Return the (X, Y) coordinate for the center point of the cell that contains the specified text.  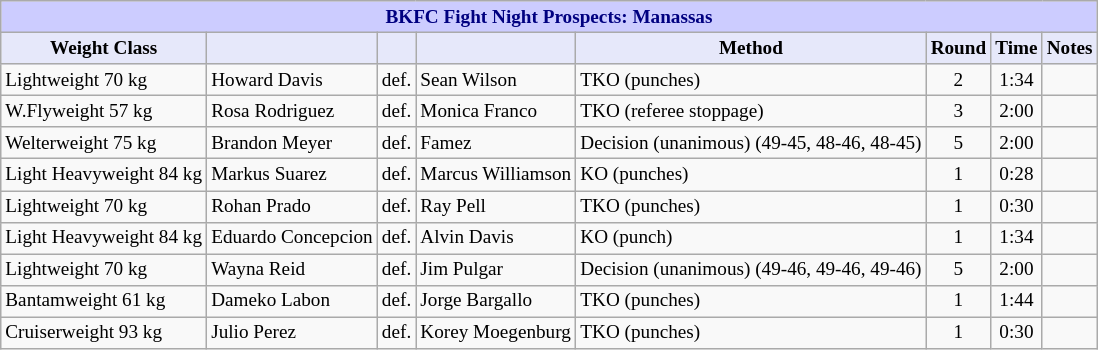
Weight Class (104, 48)
Bantamweight 61 kg (104, 301)
BKFC Fight Night Prospects: Manassas (549, 17)
Cruiserweight 93 kg (104, 333)
Time (1016, 48)
Famez (496, 143)
KO (punches) (751, 175)
Jorge Bargallo (496, 301)
Welterweight 75 kg (104, 143)
W.Flyweight 57 kg (104, 111)
Ray Pell (496, 206)
TKO (referee stoppage) (751, 111)
Monica Franco (496, 111)
Korey Moegenburg (496, 333)
Round (958, 48)
2 (958, 80)
Julio Perez (292, 333)
Dameko Labon (292, 301)
0:28 (1016, 175)
Howard Davis (292, 80)
3 (958, 111)
Wayna Reid (292, 270)
Marcus Williamson (496, 175)
Decision (unanimous) (49-46, 49-46, 49-46) (751, 270)
Notes (1070, 48)
Markus Suarez (292, 175)
Sean Wilson (496, 80)
1:44 (1016, 301)
Jim Pulgar (496, 270)
Rosa Rodriguez (292, 111)
Rohan Prado (292, 206)
Decision (unanimous) (49-45, 48-46, 48-45) (751, 143)
Eduardo Concepcion (292, 238)
Method (751, 48)
KO (punch) (751, 238)
Brandon Meyer (292, 143)
Alvin Davis (496, 238)
